Pinpoint the cell where the given text exists, returning its (x, y) midpoint coordinate. 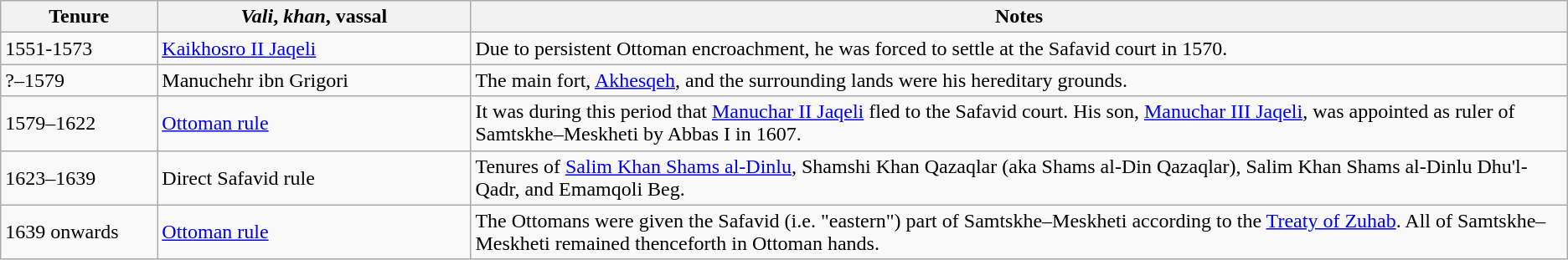
1623–1639 (79, 177)
Kaikhosro II Jaqeli (314, 48)
Tenure (79, 17)
Notes (1019, 17)
Manuchehr ibn Grigori (314, 80)
1551-1573 (79, 48)
?–1579 (79, 80)
Tenures of Salim Khan Shams al-Dinlu, Shamshi Khan Qazaqlar (aka Shams al-Din Qazaqlar), Salim Khan Shams al-Dinlu Dhu'l-Qadr, and Emamqoli Beg. (1019, 177)
1639 onwards (79, 232)
Due to persistent Ottoman encroachment, he was forced to settle at the Safavid court in 1570. (1019, 48)
1579–1622 (79, 124)
The main fort, Akhesqeh, and the surrounding lands were his hereditary grounds. (1019, 80)
Vali, khan, vassal (314, 17)
Direct Safavid rule (314, 177)
